Detect which cell encompasses the target text, then output its (x, y) center coordinate. 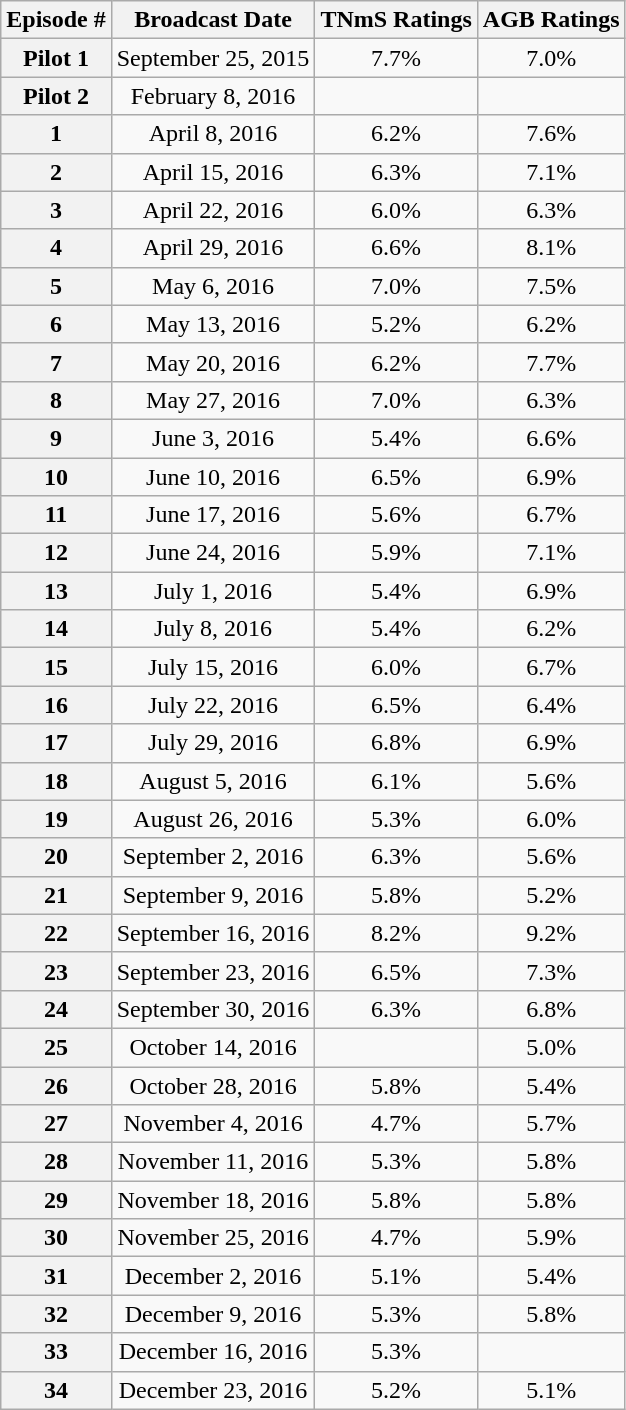
April 22, 2016 (213, 210)
July 29, 2016 (213, 743)
6.4% (551, 705)
18 (56, 781)
August 26, 2016 (213, 819)
July 22, 2016 (213, 705)
Broadcast Date (213, 20)
September 25, 2015 (213, 58)
November 25, 2016 (213, 1238)
September 23, 2016 (213, 971)
33 (56, 1352)
June 24, 2016 (213, 553)
December 16, 2016 (213, 1352)
February 8, 2016 (213, 96)
21 (56, 895)
May 27, 2016 (213, 400)
December 2, 2016 (213, 1276)
11 (56, 515)
July 8, 2016 (213, 629)
Pilot 2 (56, 96)
May 13, 2016 (213, 324)
7.3% (551, 971)
20 (56, 857)
19 (56, 819)
April 8, 2016 (213, 134)
25 (56, 1047)
23 (56, 971)
November 4, 2016 (213, 1124)
September 16, 2016 (213, 933)
September 30, 2016 (213, 1009)
June 3, 2016 (213, 438)
June 17, 2016 (213, 515)
6 (56, 324)
5 (56, 286)
8.2% (396, 933)
4 (56, 248)
32 (56, 1314)
September 2, 2016 (213, 857)
5.7% (551, 1124)
May 6, 2016 (213, 286)
17 (56, 743)
8 (56, 400)
July 1, 2016 (213, 591)
AGB Ratings (551, 20)
April 29, 2016 (213, 248)
August 5, 2016 (213, 781)
27 (56, 1124)
7.5% (551, 286)
1 (56, 134)
April 15, 2016 (213, 172)
8.1% (551, 248)
TNmS Ratings (396, 20)
October 28, 2016 (213, 1085)
31 (56, 1276)
16 (56, 705)
September 9, 2016 (213, 895)
November 18, 2016 (213, 1200)
7 (56, 362)
November 11, 2016 (213, 1162)
2 (56, 172)
6.1% (396, 781)
7.6% (551, 134)
26 (56, 1085)
22 (56, 933)
15 (56, 667)
24 (56, 1009)
10 (56, 477)
9 (56, 438)
December 23, 2016 (213, 1390)
12 (56, 553)
30 (56, 1238)
July 15, 2016 (213, 667)
13 (56, 591)
28 (56, 1162)
34 (56, 1390)
3 (56, 210)
December 9, 2016 (213, 1314)
May 20, 2016 (213, 362)
October 14, 2016 (213, 1047)
14 (56, 629)
June 10, 2016 (213, 477)
Pilot 1 (56, 58)
5.0% (551, 1047)
29 (56, 1200)
9.2% (551, 933)
Episode # (56, 20)
